Capture the cell that displays the provided text and extract its (X, Y) central coordinate. 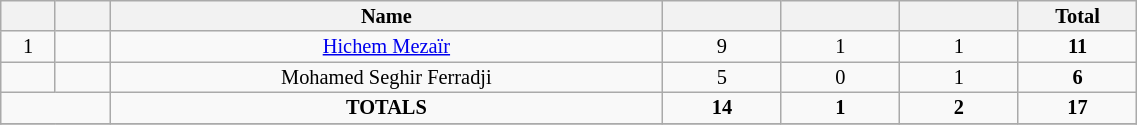
Mohamed Seghir Ferradji (386, 78)
9 (722, 46)
TOTALS (386, 108)
0 (840, 78)
Name (386, 16)
Total (1078, 16)
17 (1078, 108)
Hichem Mezaïr (386, 46)
14 (722, 108)
6 (1078, 78)
11 (1078, 46)
5 (722, 78)
2 (960, 108)
